Determine the (x, y) coordinate at the center of the cell enclosing the given text.  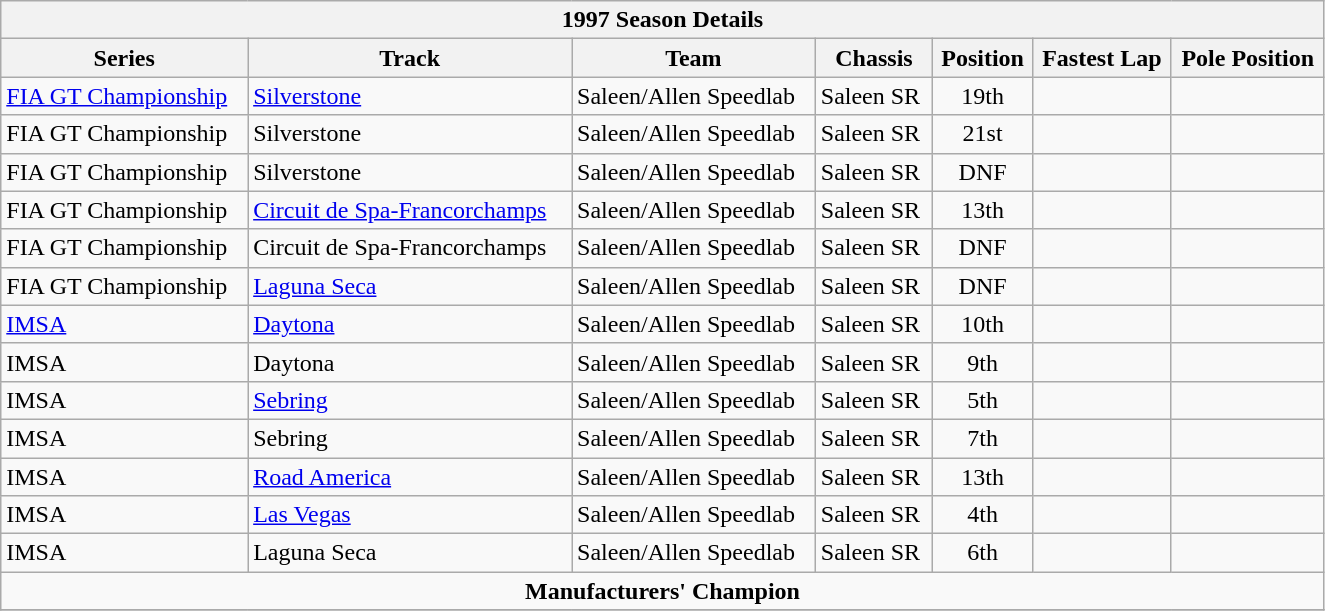
Pole Position (1248, 58)
Position (983, 58)
1997 Season Details (663, 20)
7th (983, 438)
Las Vegas (410, 515)
Manufacturers' Champion (663, 591)
Fastest Lap (1102, 58)
9th (983, 362)
Track (410, 58)
Road America (410, 477)
21st (983, 134)
5th (983, 400)
10th (983, 324)
Team (694, 58)
Series (124, 58)
6th (983, 553)
4th (983, 515)
19th (983, 96)
Chassis (874, 58)
